Search for the cell housing the specified text and yield its (X, Y) center coordinate. 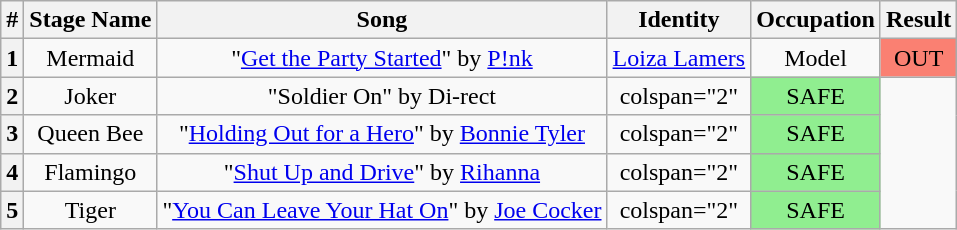
Tiger (90, 210)
"Soldier On" by Di-rect (382, 96)
Joker (90, 96)
5 (12, 210)
Flamingo (90, 172)
OUT (918, 58)
Identity (679, 20)
Result (918, 20)
Song (382, 20)
Loiza Lamers (679, 58)
3 (12, 134)
4 (12, 172)
Model (816, 58)
# (12, 20)
Queen Bee (90, 134)
Occupation (816, 20)
"Holding Out for a Hero" by Bonnie Tyler (382, 134)
1 (12, 58)
"Shut Up and Drive" by Rihanna (382, 172)
Mermaid (90, 58)
"You Can Leave Your Hat On" by Joe Cocker (382, 210)
"Get the Party Started" by P!nk (382, 58)
Stage Name (90, 20)
2 (12, 96)
